Output the [X, Y] coordinate of the center of the cell containing the given text.  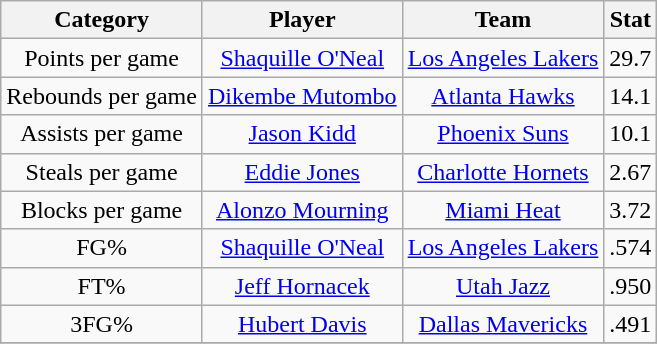
Blocks per game [102, 210]
.491 [630, 324]
Points per game [102, 58]
Eddie Jones [302, 172]
2.67 [630, 172]
Rebounds per game [102, 96]
Team [503, 20]
14.1 [630, 96]
Utah Jazz [503, 286]
Steals per game [102, 172]
.574 [630, 248]
Jason Kidd [302, 134]
Hubert Davis [302, 324]
Player [302, 20]
FG% [102, 248]
Jeff Hornacek [302, 286]
Atlanta Hawks [503, 96]
29.7 [630, 58]
Assists per game [102, 134]
Dikembe Mutombo [302, 96]
.950 [630, 286]
Stat [630, 20]
10.1 [630, 134]
3.72 [630, 210]
Dallas Mavericks [503, 324]
3FG% [102, 324]
Miami Heat [503, 210]
Phoenix Suns [503, 134]
Charlotte Hornets [503, 172]
Alonzo Mourning [302, 210]
Category [102, 20]
FT% [102, 286]
